Return the [X, Y] coordinate for the center point of the cell that contains the specified text.  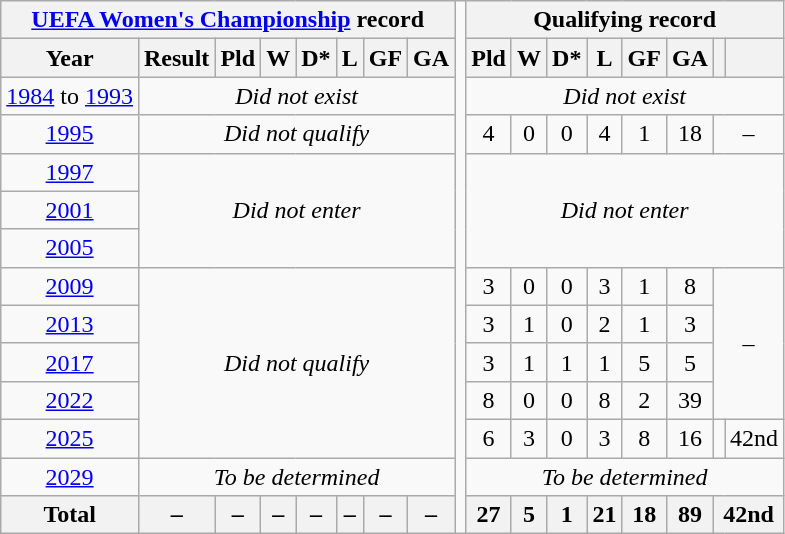
Qualifying record [625, 20]
2013 [70, 324]
1995 [70, 134]
Year [70, 58]
6 [489, 438]
2017 [70, 362]
39 [690, 400]
1997 [70, 172]
21 [604, 515]
2005 [70, 248]
1984 to 1993 [70, 96]
2025 [70, 438]
2009 [70, 286]
2022 [70, 400]
2029 [70, 477]
UEFA Women's Championship record [228, 20]
27 [489, 515]
Total [70, 515]
89 [690, 515]
16 [690, 438]
2001 [70, 210]
Result [176, 58]
